Search for the cell housing the specified text and yield its (x, y) center coordinate. 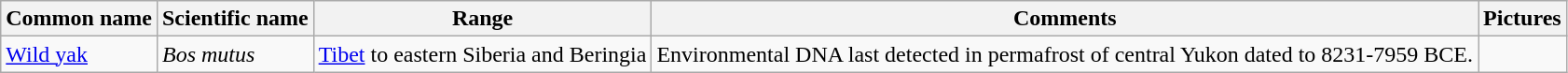
Tibet to eastern Siberia and Beringia (483, 54)
Scientific name (235, 19)
Bos mutus (235, 54)
Environmental DNA last detected in permafrost of central Yukon dated to 8231-7959 BCE. (1065, 54)
Common name (79, 19)
Pictures (1523, 19)
Wild yak (79, 54)
Comments (1065, 19)
Range (483, 19)
